For the text-containing cell, return its midpoint in [X, Y] coordinate format. 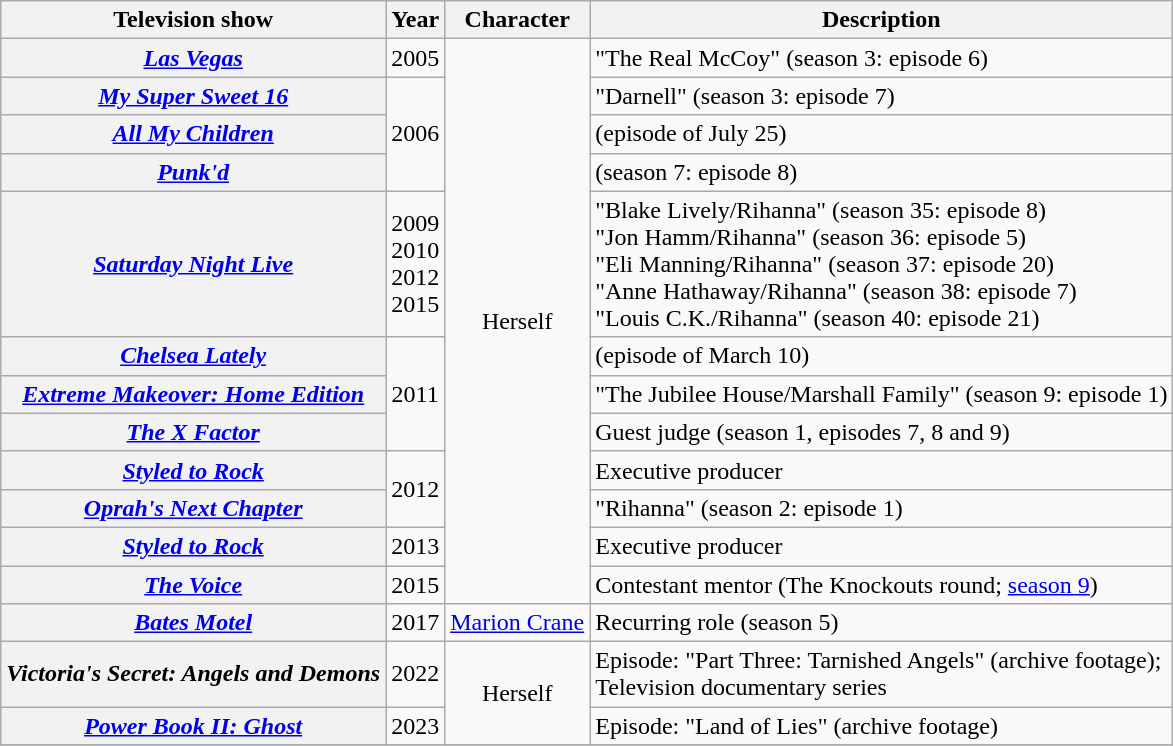
Year [416, 20]
(season 7: episode 8) [882, 172]
2015 [416, 585]
Chelsea Lately [194, 356]
The Voice [194, 585]
"Rihanna" (season 2: episode 1) [882, 508]
Oprah's Next Chapter [194, 508]
Description [882, 20]
Bates Motel [194, 623]
The X Factor [194, 432]
2012 [416, 489]
(episode of March 10) [882, 356]
2011 [416, 394]
Extreme Makeover: Home Edition [194, 394]
Saturday Night Live [194, 264]
2022 [416, 674]
2023 [416, 726]
Marion Crane [518, 623]
2013 [416, 546]
"The Real McCoy" (season 3: episode 6) [882, 58]
My Super Sweet 16 [194, 96]
(episode of July 25) [882, 134]
Victoria's Secret: Angels and Demons [194, 674]
2005 [416, 58]
Recurring role (season 5) [882, 623]
All My Children [194, 134]
Episode: "Part Three: Tarnished Angels" (archive footage); Television documentary series [882, 674]
2017 [416, 623]
Character [518, 20]
Guest judge (season 1, episodes 7, 8 and 9) [882, 432]
Contestant mentor (The Knockouts round; season 9) [882, 585]
Punk'd [194, 172]
"Darnell" (season 3: episode 7) [882, 96]
2009201020122015 [416, 264]
2006 [416, 134]
"The Jubilee House/Marshall Family" (season 9: episode 1) [882, 394]
Episode: "Land of Lies" (archive footage) [882, 726]
Television show [194, 20]
Power Book II: Ghost [194, 726]
Las Vegas [194, 58]
